Detect which cell encompasses the target text, then output its [X, Y] center coordinate. 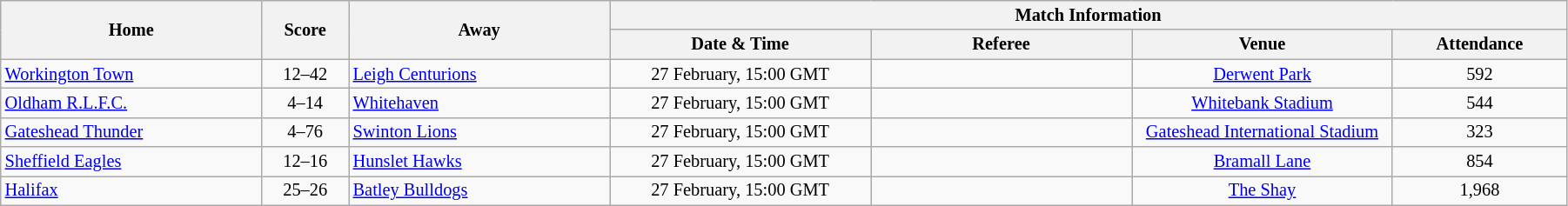
Sheffield Eagles [131, 162]
The Shay [1263, 190]
Gateshead Thunder [131, 132]
854 [1479, 162]
Halifax [131, 190]
544 [1479, 103]
1,968 [1479, 190]
Away [479, 30]
Attendance [1479, 44]
Bramall Lane [1263, 162]
Batley Bulldogs [479, 190]
Workington Town [131, 74]
Whitebank Stadium [1263, 103]
Match Information [1089, 15]
Home [131, 30]
Derwent Park [1263, 74]
Whitehaven [479, 103]
4–76 [305, 132]
Referee [1002, 44]
Score [305, 30]
4–14 [305, 103]
592 [1479, 74]
Swinton Lions [479, 132]
Leigh Centurions [479, 74]
Venue [1263, 44]
12–42 [305, 74]
Oldham R.L.F.C. [131, 103]
323 [1479, 132]
25–26 [305, 190]
12–16 [305, 162]
Gateshead International Stadium [1263, 132]
Hunslet Hawks [479, 162]
Date & Time [740, 44]
